Extract the (X, Y) coordinate from the center of the cell holding the provided text.  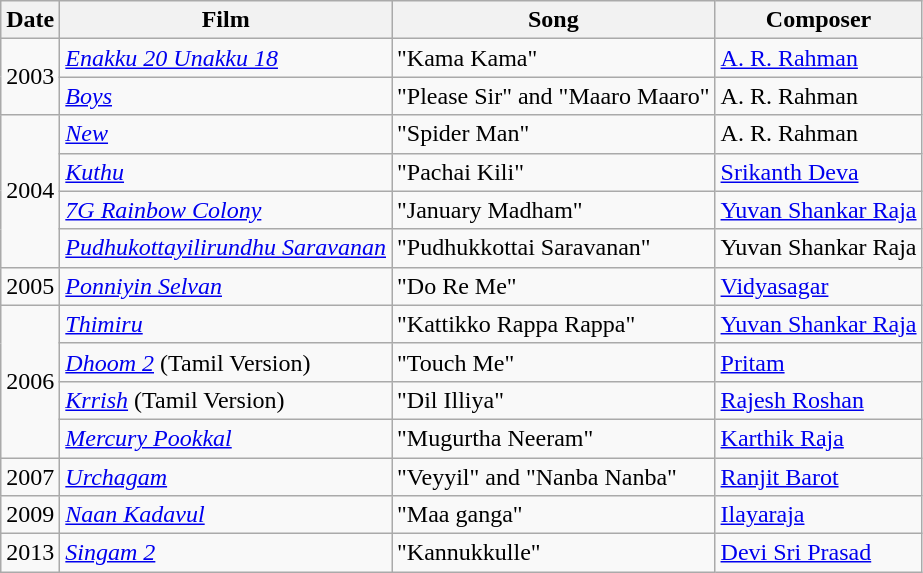
New (226, 134)
Rajesh Roshan (818, 400)
"Kama Kama" (554, 58)
Ilayaraja (818, 515)
Karthik Raja (818, 438)
Song (554, 20)
Dhoom 2 (Tamil Version) (226, 362)
2007 (30, 477)
Srikanth Deva (818, 172)
Boys (226, 96)
"Mugurtha Neeram" (554, 438)
2006 (30, 381)
"Do Re Me" (554, 286)
Date (30, 20)
Urchagam (226, 477)
Kuthu (226, 172)
Mercury Pookkal (226, 438)
2005 (30, 286)
2004 (30, 191)
"Maa ganga" (554, 515)
Pritam (818, 362)
"Touch Me" (554, 362)
Ponniyin Selvan (226, 286)
Thimiru (226, 324)
7G Rainbow Colony (226, 210)
"Please Sir" and "Maaro Maaro" (554, 96)
Film (226, 20)
Devi Sri Prasad (818, 553)
"Dil Illiya" (554, 400)
2009 (30, 515)
"Veyyil" and "Nanba Nanba" (554, 477)
Singam 2 (226, 553)
"Spider Man" (554, 134)
Pudhukottayilirundhu Saravanan (226, 248)
2003 (30, 77)
"January Madham" (554, 210)
Naan Kadavul (226, 515)
"Kattikko Rappa Rappa" (554, 324)
Composer (818, 20)
"Kannukkulle" (554, 553)
Enakku 20 Unakku 18 (226, 58)
2013 (30, 553)
Vidyasagar (818, 286)
"Pudhukkottai Saravanan" (554, 248)
"Pachai Kili" (554, 172)
Krrish (Tamil Version) (226, 400)
Ranjit Barot (818, 477)
